Detect which cell encompasses the target text, then output its [X, Y] center coordinate. 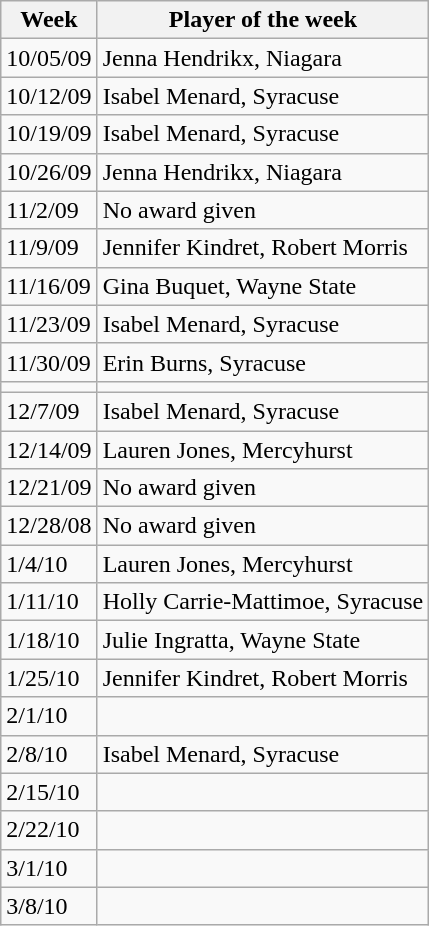
Player of the week [263, 20]
1/25/10 [49, 678]
12/14/09 [49, 449]
10/19/09 [49, 134]
11/9/09 [49, 248]
10/26/09 [49, 172]
2/22/10 [49, 830]
Week [49, 20]
1/11/10 [49, 602]
1/4/10 [49, 564]
12/28/08 [49, 526]
Julie Ingratta, Wayne State [263, 640]
12/7/09 [49, 411]
10/05/09 [49, 58]
2/1/10 [49, 716]
11/2/09 [49, 210]
Holly Carrie-Mattimoe, Syracuse [263, 602]
1/18/10 [49, 640]
2/8/10 [49, 754]
3/1/10 [49, 868]
2/15/10 [49, 792]
3/8/10 [49, 906]
Erin Burns, Syracuse [263, 362]
10/12/09 [49, 96]
11/16/09 [49, 286]
11/30/09 [49, 362]
Gina Buquet, Wayne State [263, 286]
12/21/09 [49, 488]
11/23/09 [49, 324]
